From the cell containing the given text, extract its center point as (X, Y) coordinate. 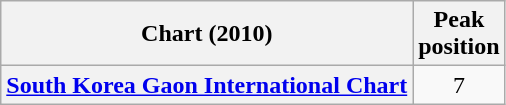
7 (459, 85)
Peakposition (459, 34)
South Korea Gaon International Chart (207, 85)
Chart (2010) (207, 34)
